Return (X, Y) of the center of cell containing provided text 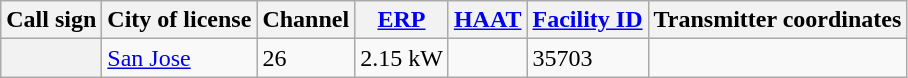
35703 (588, 58)
City of license (180, 20)
San Jose (180, 58)
Call sign (52, 20)
Facility ID (588, 20)
HAAT (488, 20)
Channel (306, 20)
ERP (402, 20)
2.15 kW (402, 58)
26 (306, 58)
Transmitter coordinates (778, 20)
